Return [X, Y] of the center of cell containing provided text 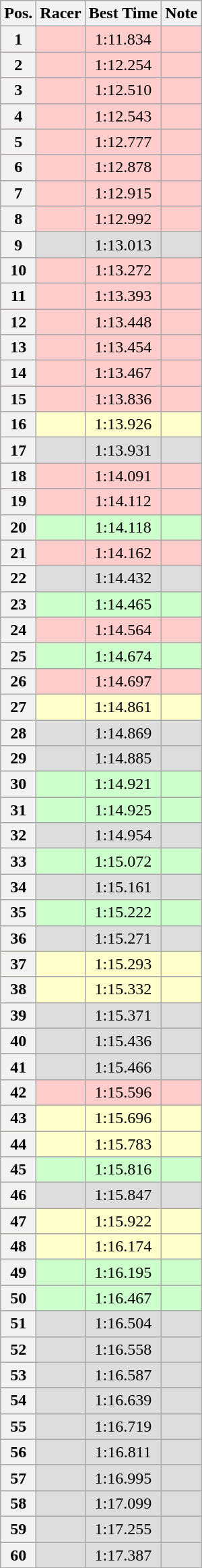
29 [19, 759]
1:12.915 [123, 193]
1:13.931 [123, 450]
1:12.777 [123, 142]
30 [19, 784]
1:14.091 [123, 476]
48 [19, 1247]
47 [19, 1221]
6 [19, 167]
1:12.543 [123, 116]
60 [19, 1555]
59 [19, 1529]
53 [19, 1375]
1:16.587 [123, 1375]
1:16.467 [123, 1298]
49 [19, 1272]
8 [19, 219]
11 [19, 296]
1:14.925 [123, 810]
58 [19, 1503]
38 [19, 990]
43 [19, 1118]
34 [19, 887]
39 [19, 1015]
1:13.926 [123, 425]
1:14.112 [123, 502]
13 [19, 348]
1:15.696 [123, 1118]
42 [19, 1092]
57 [19, 1478]
31 [19, 810]
1:14.465 [123, 604]
54 [19, 1401]
27 [19, 707]
50 [19, 1298]
1:16.558 [123, 1349]
21 [19, 553]
1:16.995 [123, 1478]
26 [19, 681]
44 [19, 1144]
37 [19, 964]
28 [19, 732]
1:15.072 [123, 861]
Best Time [123, 13]
Pos. [19, 13]
16 [19, 425]
24 [19, 630]
1:12.254 [123, 65]
1:13.272 [123, 270]
2 [19, 65]
1:17.387 [123, 1555]
56 [19, 1452]
1:14.162 [123, 553]
1:14.869 [123, 732]
1:15.371 [123, 1015]
1:15.783 [123, 1144]
1:17.099 [123, 1503]
32 [19, 836]
41 [19, 1066]
3 [19, 90]
22 [19, 578]
Racer [61, 13]
1:14.674 [123, 655]
1:14.564 [123, 630]
1:16.719 [123, 1426]
1:15.271 [123, 938]
1:13.836 [123, 399]
15 [19, 399]
1:15.847 [123, 1195]
1:16.195 [123, 1272]
1:15.161 [123, 887]
46 [19, 1195]
1:15.466 [123, 1066]
1:15.816 [123, 1170]
52 [19, 1349]
1:15.436 [123, 1041]
17 [19, 450]
40 [19, 1041]
55 [19, 1426]
5 [19, 142]
1:14.921 [123, 784]
51 [19, 1324]
4 [19, 116]
35 [19, 913]
1:15.596 [123, 1092]
20 [19, 527]
18 [19, 476]
1:15.332 [123, 990]
45 [19, 1170]
23 [19, 604]
14 [19, 373]
1:15.922 [123, 1221]
1:12.510 [123, 90]
1:15.222 [123, 913]
1:14.885 [123, 759]
1:16.639 [123, 1401]
1:13.448 [123, 322]
1:16.811 [123, 1452]
1:13.467 [123, 373]
1:14.432 [123, 578]
1:14.861 [123, 707]
1:12.878 [123, 167]
10 [19, 270]
9 [19, 244]
1:13.454 [123, 348]
7 [19, 193]
12 [19, 322]
1:13.393 [123, 296]
19 [19, 502]
1:15.293 [123, 964]
1:11.834 [123, 39]
25 [19, 655]
1:14.697 [123, 681]
1:12.992 [123, 219]
1:17.255 [123, 1529]
33 [19, 861]
1:13.013 [123, 244]
1:16.174 [123, 1247]
1 [19, 39]
36 [19, 938]
1:14.118 [123, 527]
1:14.954 [123, 836]
Note [182, 13]
1:16.504 [123, 1324]
